For the text-containing cell, return its midpoint in [X, Y] coordinate format. 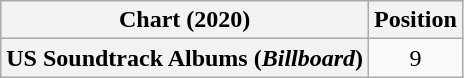
US Soundtrack Albums (Billboard) [185, 58]
Position [416, 20]
Chart (2020) [185, 20]
9 [416, 58]
